For the text-containing cell, return its midpoint in [X, Y] coordinate format. 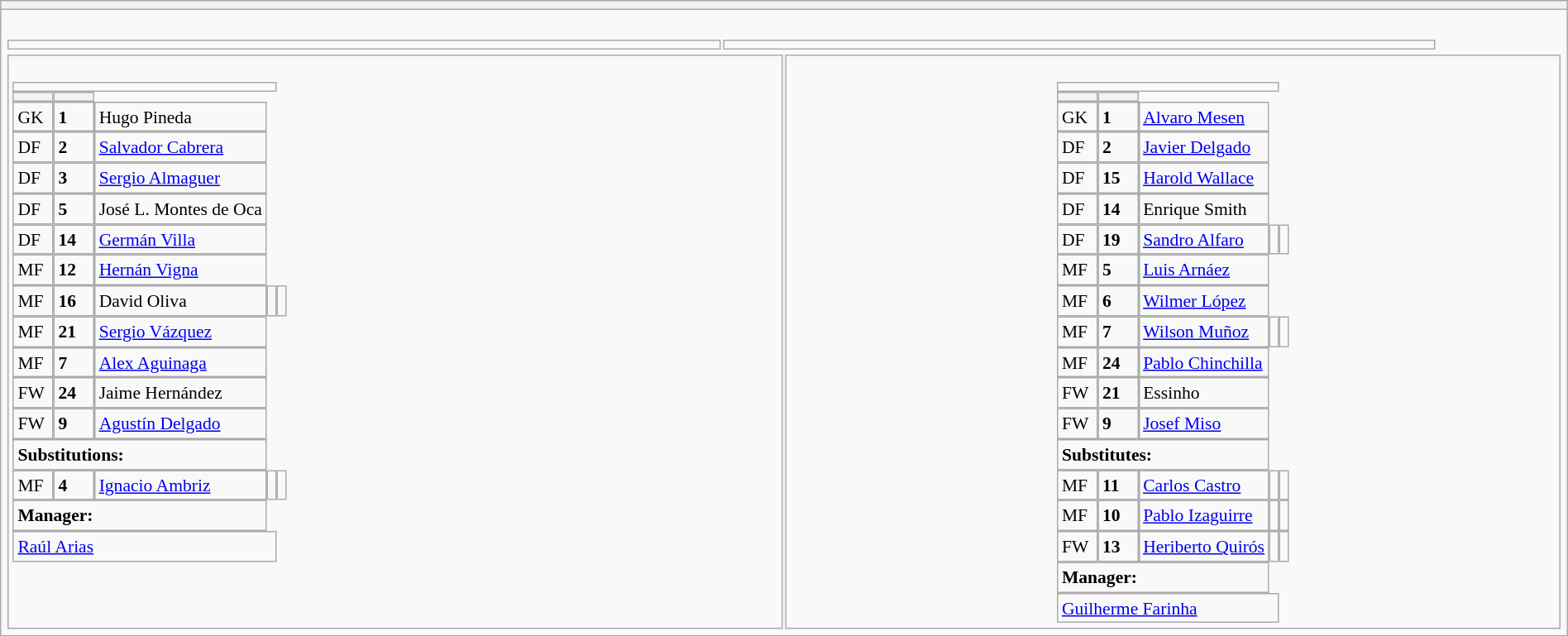
Germán Villa [180, 240]
3 [74, 179]
David Oliva [180, 301]
Substitutions: [141, 455]
10 [1118, 516]
Enrique Smith [1204, 208]
Jaime Hernández [180, 394]
José L. Montes de Oca [180, 208]
Pablo Chinchilla [1204, 362]
Luis Arnáez [1204, 270]
12 [74, 270]
Josef Miso [1204, 423]
6 [1118, 301]
Wilmer López [1204, 301]
Wilson Muñoz [1204, 331]
Hernán Vigna [180, 270]
Harold Wallace [1204, 179]
Raúl Arias [146, 546]
Sandro Alfaro [1204, 240]
Sergio Vázquez [180, 331]
19 [1118, 240]
13 [1118, 546]
Sergio Almaguer [180, 179]
Hugo Pineda [180, 116]
Ignacio Ambriz [180, 485]
16 [74, 301]
Carlos Castro [1204, 485]
4 [74, 485]
Alex Aguinaga [180, 362]
15 [1118, 179]
Pablo Izaguirre [1204, 516]
Heriberto Quirós [1204, 546]
Javier Delgado [1204, 147]
Guilherme Farinha [1168, 607]
Essinho [1204, 394]
11 [1118, 485]
Substitutes: [1163, 455]
Salvador Cabrera [180, 147]
Agustín Delgado [180, 423]
Alvaro Mesen [1204, 116]
